For the text-containing cell, return its midpoint in (X, Y) coordinate format. 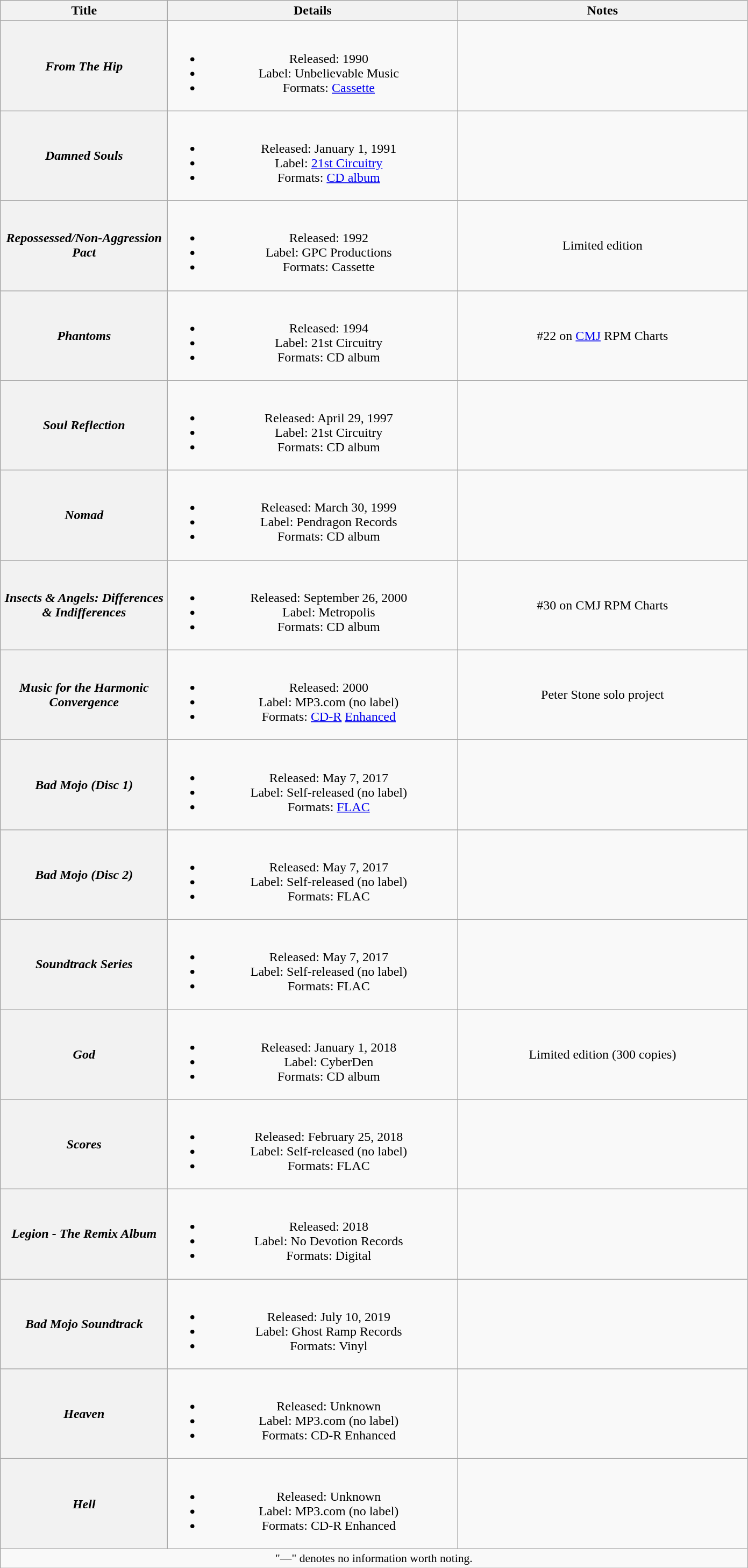
Repossessed/Non-Aggression Pact (84, 245)
Released: March 30, 1999Label: Pendragon RecordsFormats: CD album (313, 515)
#30 on CMJ RPM Charts (602, 605)
Insects & Angels: Differences & Indifferences (84, 605)
Phantoms (84, 336)
Released: April 29, 1997Label: 21st CircuitryFormats: CD album (313, 425)
Details (313, 11)
Soundtrack Series (84, 964)
From The Hip (84, 66)
Soul Reflection (84, 425)
God (84, 1054)
#22 on CMJ RPM Charts (602, 336)
Title (84, 11)
Heaven (84, 1414)
Released: 1994Label: 21st CircuitryFormats: CD album (313, 336)
Bad Mojo (Disc 1) (84, 784)
Released: 1990Label: Unbelievable MusicFormats: Cassette (313, 66)
Limited edition (300 copies) (602, 1054)
Legion - The Remix Album (84, 1234)
Released: January 1, 2018Label: CyberDenFormats: CD album (313, 1054)
Released: July 10, 2019Label: Ghost Ramp RecordsFormats: Vinyl (313, 1324)
Limited edition (602, 245)
Bad Mojo Soundtrack (84, 1324)
"—" denotes no information worth noting. (374, 1558)
Nomad (84, 515)
Hell (84, 1504)
Released: January 1, 1991Label: 21st CircuitryFormats: CD album (313, 156)
Damned Souls (84, 156)
Music for the Harmonic Convergence (84, 695)
Released: 2018Label: No Devotion RecordsFormats: Digital (313, 1234)
Released: 1992Label: GPC ProductionsFormats: Cassette (313, 245)
Peter Stone solo project (602, 695)
Scores (84, 1145)
Released: September 26, 2000Label: MetropolisFormats: CD album (313, 605)
Released: February 25, 2018Label: Self-released (no label)Formats: FLAC (313, 1145)
Notes (602, 11)
Bad Mojo (Disc 2) (84, 875)
Released: 2000Label: MP3.com (no label)Formats: CD-R Enhanced (313, 695)
